Capture the cell that displays the provided text and extract its (x, y) central coordinate. 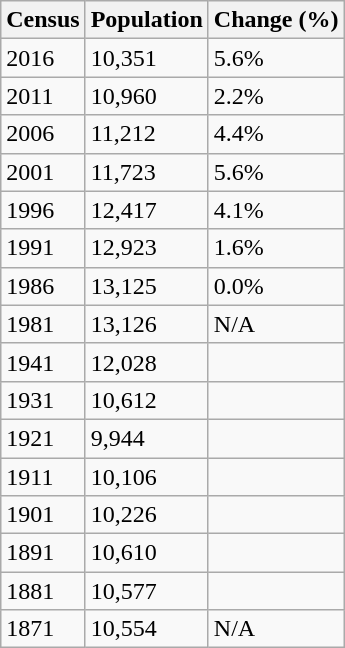
0.0% (276, 286)
2.2% (276, 96)
12,417 (146, 210)
10,554 (146, 629)
1911 (43, 477)
1871 (43, 629)
1901 (43, 515)
12,923 (146, 248)
1986 (43, 286)
11,723 (146, 172)
10,610 (146, 553)
13,126 (146, 324)
1991 (43, 248)
Population (146, 20)
1.6% (276, 248)
1941 (43, 362)
4.4% (276, 134)
13,125 (146, 286)
10,960 (146, 96)
1881 (43, 591)
2011 (43, 96)
10,226 (146, 515)
1931 (43, 400)
11,212 (146, 134)
10,351 (146, 58)
10,612 (146, 400)
2001 (43, 172)
2006 (43, 134)
4.1% (276, 210)
Census (43, 20)
1981 (43, 324)
9,944 (146, 438)
10,106 (146, 477)
1996 (43, 210)
10,577 (146, 591)
12,028 (146, 362)
1891 (43, 553)
1921 (43, 438)
Change (%) (276, 20)
2016 (43, 58)
